Return [x, y] of the center of cell containing provided text 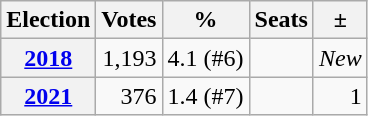
2018 [48, 58]
1 [340, 96]
New [340, 58]
1,193 [129, 58]
Votes [129, 20]
4.1 (#6) [206, 58]
% [206, 20]
1.4 (#7) [206, 96]
± [340, 20]
Seats [281, 20]
2021 [48, 96]
376 [129, 96]
Election [48, 20]
